Return (x, y) of the center of cell containing provided text 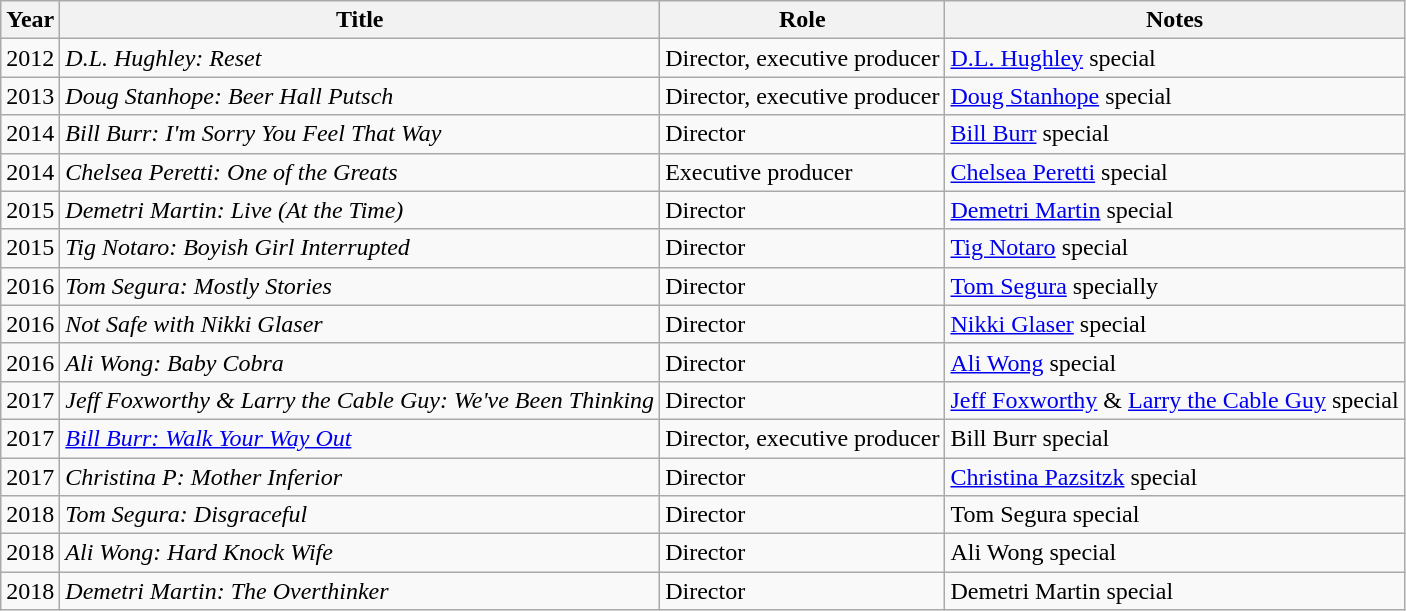
Christina P: Mother Inferior (360, 477)
Jeff Foxworthy & Larry the Cable Guy special (1174, 400)
Tom Segura: Mostly Stories (360, 286)
Tom Segura specially (1174, 286)
Not Safe with Nikki Glaser (360, 324)
2012 (30, 58)
Title (360, 20)
Tig Notaro special (1174, 248)
Bill Burr: I'm Sorry You Feel That Way (360, 134)
Ali Wong: Hard Knock Wife (360, 553)
Doug Stanhope: Beer Hall Putsch (360, 96)
Notes (1174, 20)
Chelsea Peretti special (1174, 172)
Jeff Foxworthy & Larry the Cable Guy: We've Been Thinking (360, 400)
Tom Segura special (1174, 515)
Ali Wong: Baby Cobra (360, 362)
2013 (30, 96)
Tig Notaro: Boyish Girl Interrupted (360, 248)
Nikki Glaser special (1174, 324)
Doug Stanhope special (1174, 96)
Role (802, 20)
Demetri Martin: The Overthinker (360, 591)
Christina Pazsitzk special (1174, 477)
Demetri Martin: Live (At the Time) (360, 210)
D.L. Hughley: Reset (360, 58)
Tom Segura: Disgraceful (360, 515)
Chelsea Peretti: One of the Greats (360, 172)
D.L. Hughley special (1174, 58)
Bill Burr: Walk Your Way Out (360, 438)
Year (30, 20)
Executive producer (802, 172)
